Output the [X, Y] coordinate of the center of the cell containing the given text.  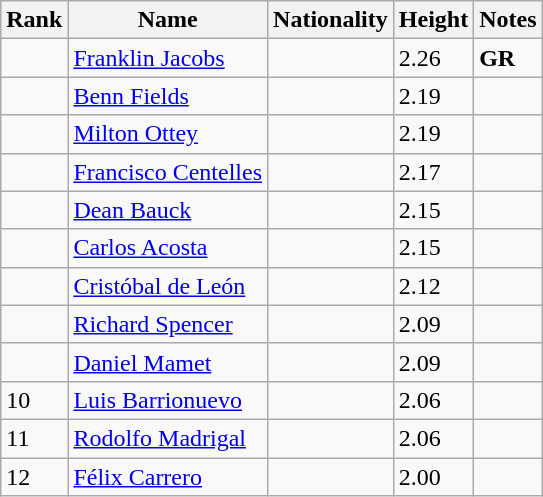
Cristóbal de León [168, 286]
Daniel Mamet [168, 362]
Rank [34, 20]
2.26 [433, 58]
Height [433, 20]
Benn Fields [168, 96]
Carlos Acosta [168, 248]
12 [34, 477]
10 [34, 400]
Milton Ottey [168, 134]
Dean Bauck [168, 210]
2.00 [433, 477]
Francisco Centelles [168, 172]
2.17 [433, 172]
Franklin Jacobs [168, 58]
Nationality [331, 20]
Richard Spencer [168, 324]
Notes [508, 20]
Name [168, 20]
Luis Barrionuevo [168, 400]
Rodolfo Madrigal [168, 438]
Félix Carrero [168, 477]
GR [508, 58]
2.12 [433, 286]
11 [34, 438]
